Provide the (X, Y) coordinate of the cell's center where the given text is located.  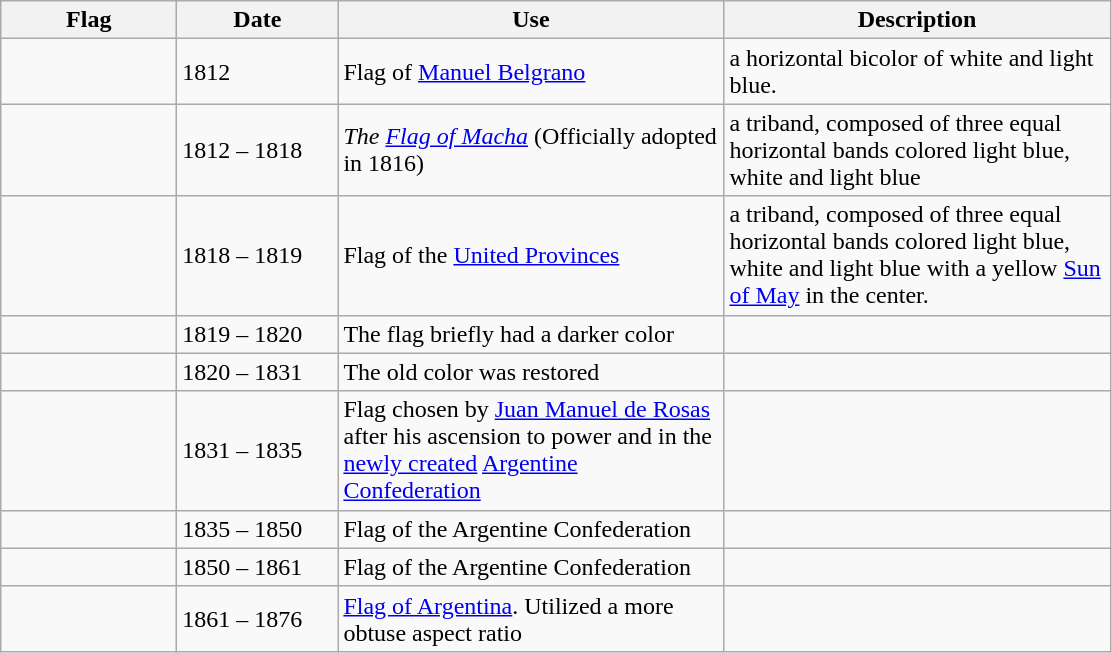
1835 – 1850 (258, 529)
1819 – 1820 (258, 334)
Date (258, 20)
The old color was restored (531, 372)
a triband, composed of three equal horizontal bands colored light blue, white and light blue (917, 150)
Use (531, 20)
Flag of Argentina. Utilized a more obtuse aspect ratio (531, 618)
Flag of Manuel Belgrano (531, 72)
The flag briefly had a darker color (531, 334)
1861 – 1876 (258, 618)
Flag (89, 20)
1850 – 1861 (258, 567)
a triband, composed of three equal horizontal bands colored light blue, white and light blue with a yellow Sun of May in the center. (917, 256)
1820 – 1831 (258, 372)
1812 (258, 72)
The Flag of Macha (Officially adopted in 1816) (531, 150)
1812 – 1818 (258, 150)
1818 – 1819 (258, 256)
Flag of the United Provinces (531, 256)
a horizontal bicolor of white and light blue. (917, 72)
Flag chosen by Juan Manuel de Rosas after his ascension to power and in the newly created Argentine Confederation (531, 450)
1831 – 1835 (258, 450)
Description (917, 20)
